Find where the given text appears and provide that cell's center as [X, Y] coordinate. 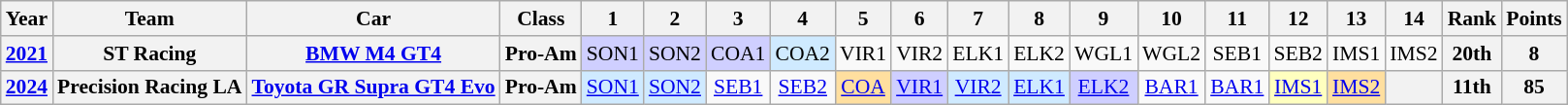
COA [863, 87]
ST Racing [149, 53]
Precision Racing LA [149, 87]
2 [675, 18]
BMW M4 GT4 [372, 53]
85 [1534, 87]
Rank [1472, 18]
2021 [27, 53]
13 [1356, 18]
Class [541, 18]
COA2 [803, 53]
11th [1472, 87]
WGL2 [1171, 53]
7 [977, 18]
Team [149, 18]
COA1 [739, 53]
1 [613, 18]
11 [1237, 18]
2024 [27, 87]
Car [372, 18]
9 [1104, 18]
Year [27, 18]
10 [1171, 18]
12 [1297, 18]
WGL1 [1104, 53]
6 [919, 18]
20th [1472, 53]
Points [1534, 18]
5 [863, 18]
4 [803, 18]
Toyota GR Supra GT4 Evo [372, 87]
14 [1414, 18]
3 [739, 18]
